Pinpoint the cell where the given text exists, returning its [X, Y] midpoint coordinate. 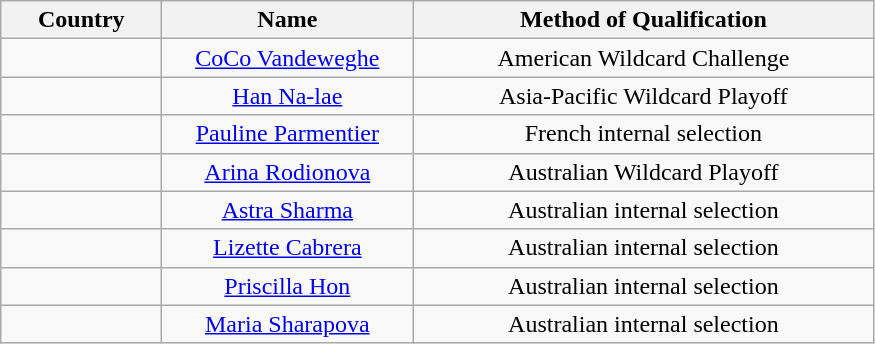
Pauline Parmentier [288, 134]
Priscilla Hon [288, 286]
Han Na-lae [288, 96]
Method of Qualification [644, 20]
Lizette Cabrera [288, 248]
Australian Wildcard Playoff [644, 172]
CoCo Vandeweghe [288, 58]
Astra Sharma [288, 210]
Asia-Pacific Wildcard Playoff [644, 96]
American Wildcard Challenge [644, 58]
French internal selection [644, 134]
Country [82, 20]
Maria Sharapova [288, 324]
Arina Rodionova [288, 172]
Name [288, 20]
